From the cell containing the given text, extract its center point as (x, y) coordinate. 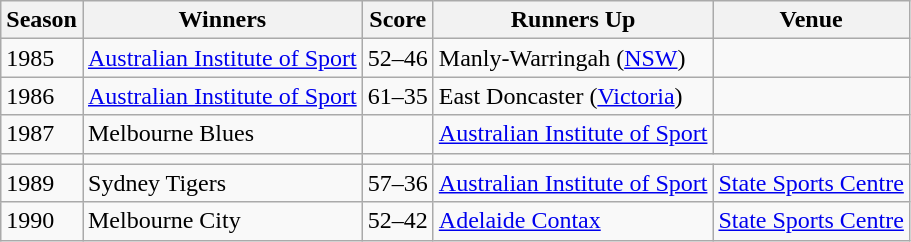
52–46 (398, 58)
Winners (222, 20)
Runners Up (573, 20)
1987 (42, 134)
1985 (42, 58)
61–35 (398, 96)
Score (398, 20)
Adelaide Contax (573, 221)
57–36 (398, 183)
1986 (42, 96)
Venue (811, 20)
Sydney Tigers (222, 183)
1989 (42, 183)
Melbourne City (222, 221)
Manly-Warringah (NSW) (573, 58)
Season (42, 20)
East Doncaster (Victoria) (573, 96)
52–42 (398, 221)
Melbourne Blues (222, 134)
1990 (42, 221)
